Identify which cell holds the provided text, then report its (X, Y) central coordinate. 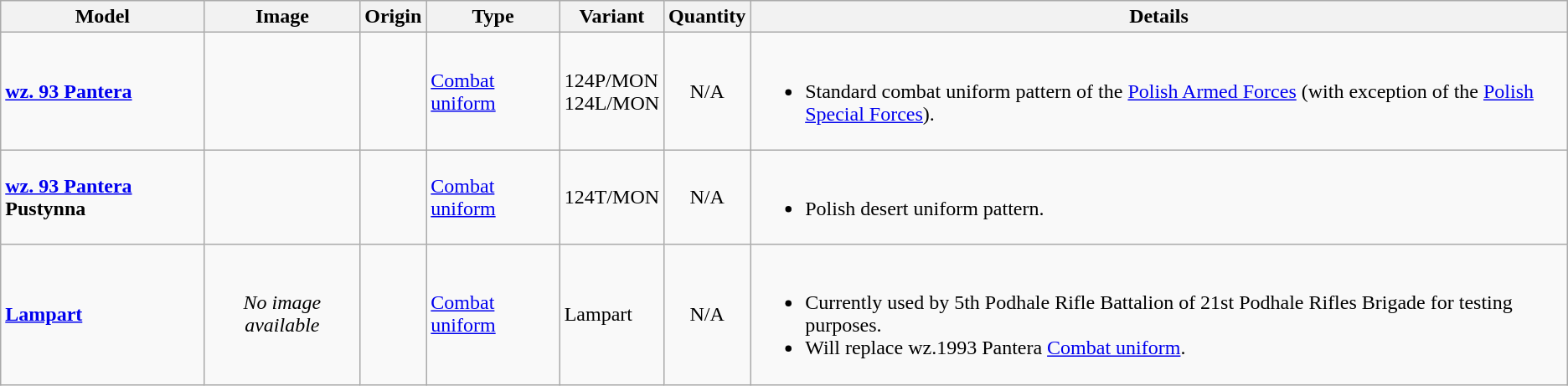
Variant (611, 17)
Image (282, 17)
124T/MON (611, 198)
Quantity (707, 17)
wz. 93 Pantera Pustynna (102, 198)
wz. 93 Pantera (102, 91)
Origin (394, 17)
Details (1159, 17)
No image available (282, 315)
Polish desert uniform pattern. (1159, 198)
124P/MON124L/MON (611, 91)
Type (493, 17)
Model (102, 17)
Currently used by 5th Podhale Rifle Battalion of 21st Podhale Rifles Brigade for testing purposes.Will replace wz.1993 Pantera Combat uniform. (1159, 315)
Standard combat uniform pattern of the Polish Armed Forces (with exception of the Polish Special Forces). (1159, 91)
